Identify which cell holds the provided text, then report its [X, Y] central coordinate. 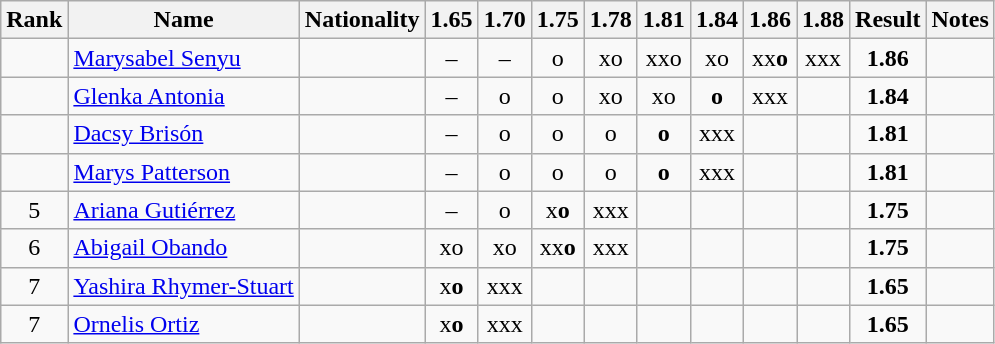
Ornelis Ortiz [184, 324]
Marys Patterson [184, 172]
Nationality [362, 20]
1.78 [610, 20]
Notes [960, 20]
Yashira Rhymer-Stuart [184, 286]
Rank [34, 20]
6 [34, 248]
Result [888, 20]
1.70 [504, 20]
Marysabel Senyu [184, 58]
Glenka Antonia [184, 96]
5 [34, 210]
1.88 [822, 20]
Abigail Obando [184, 248]
Ariana Gutiérrez [184, 210]
Dacsy Brisón [184, 134]
Name [184, 20]
